Output the (X, Y) coordinate of the center of the cell containing the given text.  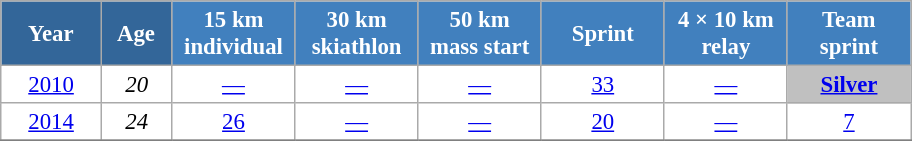
30 km skiathlon (356, 34)
Year (52, 34)
15 km individual (234, 34)
7 (848, 122)
33 (602, 85)
Sprint (602, 34)
26 (234, 122)
Age (136, 34)
4 × 10 km relay (726, 34)
24 (136, 122)
50 km mass start (480, 34)
2010 (52, 85)
Team sprint (848, 34)
2014 (52, 122)
Silver (848, 85)
